Locate the cell with the specified text and output its (x, y) center coordinate. 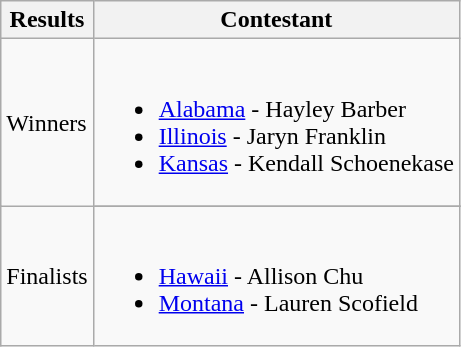
Finalists (47, 276)
Results (47, 20)
Contestant (276, 20)
Winners (47, 122)
Alabama - Hayley BarberIllinois - Jaryn FranklinKansas - Kendall Schoenekase (276, 122)
Hawaii - Allison ChuMontana - Lauren Scofield (276, 276)
